Extract the [X, Y] coordinate from the center of the cell holding the provided text.  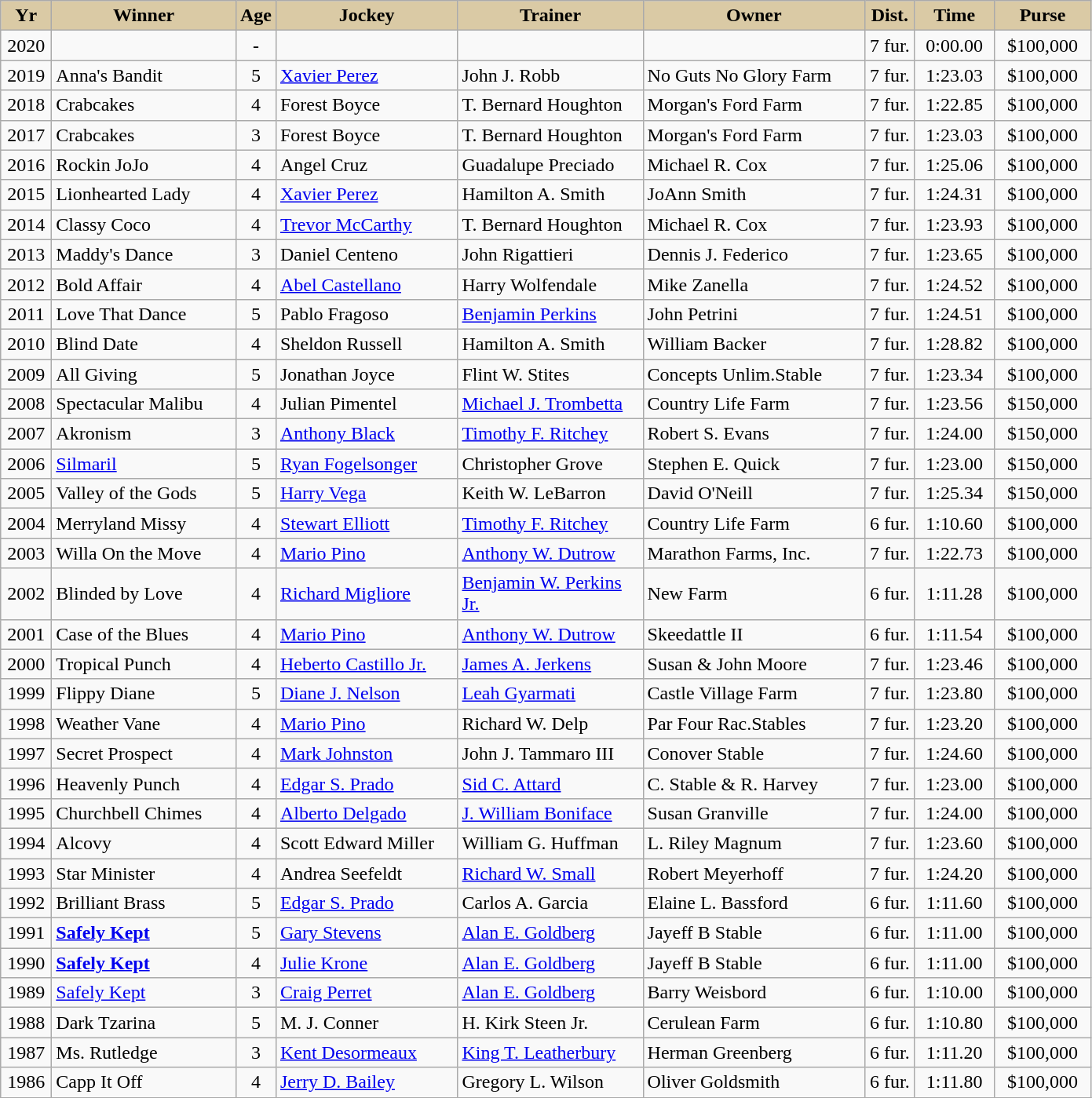
Sid C. Attard [550, 783]
Elaine L. Bassford [754, 903]
1:11.80 [955, 1082]
1:23.80 [955, 694]
1:23.60 [955, 843]
1:23.46 [955, 664]
Harry Vega [367, 494]
Barry Weisbord [754, 993]
1:24.52 [955, 284]
Angel Cruz [367, 165]
Stewart Elliott [367, 523]
Harry Wolfendale [550, 284]
Christopher Grove [550, 464]
Cerulean Farm [754, 1023]
Daniel Centeno [367, 254]
Robert S. Evans [754, 434]
1999 [27, 694]
Conover Stable [754, 753]
William Backer [754, 344]
Par Four Rac.Stables [754, 724]
Mike Zanella [754, 284]
2006 [27, 464]
1989 [27, 993]
Bold Affair [144, 284]
Lionhearted Lady [144, 195]
2017 [27, 135]
1:10.60 [955, 523]
2000 [27, 664]
1:23.56 [955, 404]
Richard W. Small [550, 874]
Ms. Rutledge [144, 1052]
1998 [27, 724]
Flint W. Stites [550, 374]
John Petrini [754, 314]
Brilliant Brass [144, 903]
Ryan Fogelsonger [367, 464]
1993 [27, 874]
1992 [27, 903]
Blinded by Love [144, 593]
Marathon Farms, Inc. [754, 553]
All Giving [144, 374]
Classy Coco [144, 224]
Case of the Blues [144, 634]
Age [256, 16]
Heavenly Punch [144, 783]
2019 [27, 75]
Craig Perret [367, 993]
1:10.00 [955, 993]
2015 [27, 195]
King T. Leatherbury [550, 1052]
1994 [27, 843]
1:11.60 [955, 903]
1987 [27, 1052]
Andrea Seefeldt [367, 874]
J. William Boniface [550, 813]
1:23.34 [955, 374]
John J. Robb [550, 75]
2001 [27, 634]
Oliver Goldsmith [754, 1082]
Diane J. Nelson [367, 694]
William G. Huffman [550, 843]
1:28.82 [955, 344]
JoAnn Smith [754, 195]
Churchbell Chimes [144, 813]
1:11.54 [955, 634]
1:10.80 [955, 1023]
1:11.28 [955, 593]
Scott Edward Miller [367, 843]
2018 [27, 105]
David O'Neill [754, 494]
- [256, 46]
Yr [27, 16]
1:11.20 [955, 1052]
Dark Tzarina [144, 1023]
2016 [27, 165]
Pablo Fragoso [367, 314]
Merryland Missy [144, 523]
Sheldon Russell [367, 344]
1997 [27, 753]
Benjamin Perkins [550, 314]
2009 [27, 374]
H. Kirk Steen Jr. [550, 1023]
1:23.65 [955, 254]
Richard Migliore [367, 593]
New Farm [754, 593]
Jockey [367, 16]
C. Stable & R. Harvey [754, 783]
2003 [27, 553]
2012 [27, 284]
Tropical Punch [144, 664]
1:22.85 [955, 105]
Keith W. LeBarron [550, 494]
2007 [27, 434]
Owner [754, 16]
Alberto Delgado [367, 813]
Julie Krone [367, 963]
1:25.34 [955, 494]
2008 [27, 404]
Akronism [144, 434]
Carlos A. Garcia [550, 903]
Michael J. Trombetta [550, 404]
Valley of the Gods [144, 494]
1990 [27, 963]
1:23.20 [955, 724]
2013 [27, 254]
2004 [27, 523]
Robert Meyerhoff [754, 874]
Spectacular Malibu [144, 404]
Dist. [890, 16]
Abel Castellano [367, 284]
Stephen E. Quick [754, 464]
Gregory L. Wilson [550, 1082]
1:24.60 [955, 753]
Secret Prospect [144, 753]
1:22.73 [955, 553]
Capp It Off [144, 1082]
2020 [27, 46]
Blind Date [144, 344]
Leah Gyarmati [550, 694]
Castle Village Farm [754, 694]
2010 [27, 344]
Weather Vane [144, 724]
2014 [27, 224]
Jerry D. Bailey [367, 1082]
Trevor McCarthy [367, 224]
Alcovy [144, 843]
1:24.51 [955, 314]
Anna's Bandit [144, 75]
Rockin JoJo [144, 165]
Love That Dance [144, 314]
Trainer [550, 16]
Silmaril [144, 464]
Flippy Diane [144, 694]
Skeedattle II [754, 634]
Purse [1043, 16]
1988 [27, 1023]
L. Riley Magnum [754, 843]
Susan & John Moore [754, 664]
0:00.00 [955, 46]
1996 [27, 783]
Concepts Unlim.Stable [754, 374]
1:25.06 [955, 165]
1991 [27, 933]
Heberto Castillo Jr. [367, 664]
Guadalupe Preciado [550, 165]
Maddy's Dance [144, 254]
2011 [27, 314]
2005 [27, 494]
Winner [144, 16]
Gary Stevens [367, 933]
Mark Johnston [367, 753]
1:24.31 [955, 195]
Herman Greenberg [754, 1052]
John Rigattieri [550, 254]
Kent Desormeaux [367, 1052]
Susan Granville [754, 813]
Benjamin W. Perkins Jr. [550, 593]
1995 [27, 813]
Richard W. Delp [550, 724]
1986 [27, 1082]
James A. Jerkens [550, 664]
Willa On the Move [144, 553]
Time [955, 16]
No Guts No Glory Farm [754, 75]
Dennis J. Federico [754, 254]
1:23.93 [955, 224]
2002 [27, 593]
1:24.20 [955, 874]
Anthony Black [367, 434]
Jonathan Joyce [367, 374]
M. J. Conner [367, 1023]
John J. Tammaro III [550, 753]
Julian Pimentel [367, 404]
Star Minister [144, 874]
